Return the (x, y) coordinate for the center point of the cell that contains the specified text.  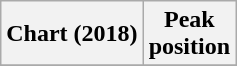
Peakposition (189, 34)
Chart (2018) (72, 34)
